Find where the given text appears and provide that cell's center as (x, y) coordinate. 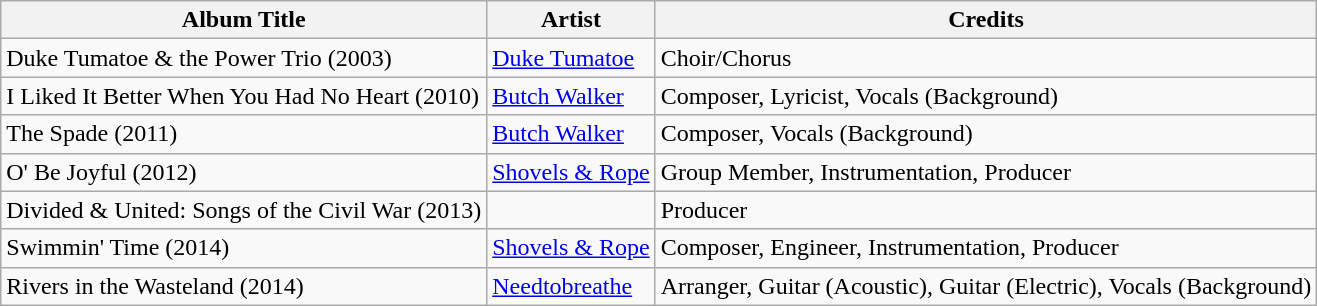
Composer, Lyricist, Vocals (Background) (986, 96)
Artist (571, 20)
Credits (986, 20)
Producer (986, 210)
Composer, Vocals (Background) (986, 134)
Album Title (244, 20)
Needtobreathe (571, 286)
Group Member, Instrumentation, Producer (986, 172)
Swimmin' Time (2014) (244, 248)
Choir/Chorus (986, 58)
Duke Tumatoe (571, 58)
O' Be Joyful (2012) (244, 172)
Arranger, Guitar (Acoustic), Guitar (Electric), Vocals (Background) (986, 286)
I Liked It Better When You Had No Heart (2010) (244, 96)
Rivers in the Wasteland (2014) (244, 286)
Composer, Engineer, Instrumentation, Producer (986, 248)
Duke Tumatoe & the Power Trio (2003) (244, 58)
Divided & United: Songs of the Civil War (2013) (244, 210)
The Spade (2011) (244, 134)
